Identify which cell holds the provided text, then report its [x, y] central coordinate. 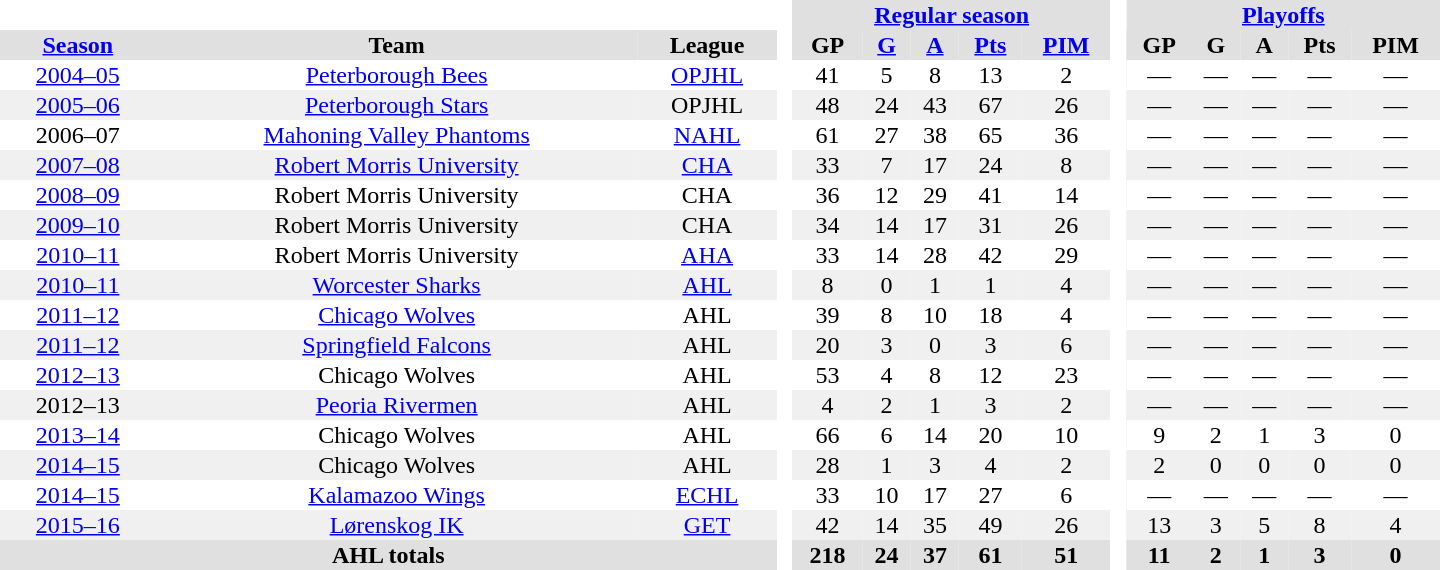
AHL totals [388, 555]
18 [990, 315]
39 [828, 315]
2006–07 [78, 135]
Peterborough Stars [397, 105]
2004–05 [78, 75]
2008–09 [78, 195]
Season [78, 45]
Springfield Falcons [397, 345]
Team [397, 45]
2007–08 [78, 165]
218 [828, 555]
66 [828, 435]
51 [1066, 555]
34 [828, 225]
48 [828, 105]
23 [1066, 375]
Playoffs [1284, 15]
35 [935, 525]
2015–16 [78, 525]
11 [1160, 555]
AHA [708, 255]
League [708, 45]
Peoria Rivermen [397, 405]
Lørenskog IK [397, 525]
Worcester Sharks [397, 285]
Mahoning Valley Phantoms [397, 135]
Peterborough Bees [397, 75]
2013–14 [78, 435]
ECHL [708, 495]
67 [990, 105]
7 [886, 165]
2005–06 [78, 105]
NAHL [708, 135]
9 [1160, 435]
65 [990, 135]
37 [935, 555]
31 [990, 225]
2009–10 [78, 225]
GET [708, 525]
53 [828, 375]
Kalamazoo Wings [397, 495]
Regular season [952, 15]
43 [935, 105]
38 [935, 135]
49 [990, 525]
